Extract the (X, Y) coordinate from the center of the cell holding the provided text.  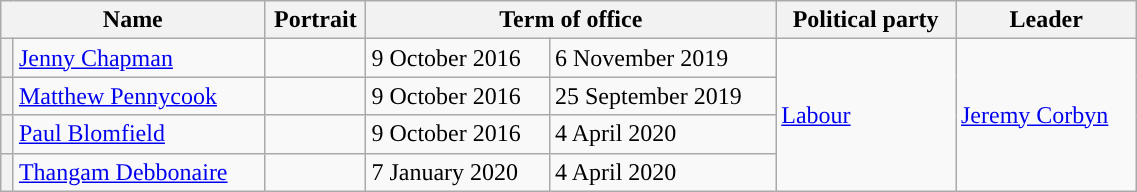
Paul Blomfield (138, 134)
Jenny Chapman (138, 58)
7 January 2020 (458, 172)
Matthew Pennycook (138, 96)
Thangam Debbonaire (138, 172)
Political party (866, 20)
Name (133, 20)
Jeremy Corbyn (1046, 115)
Term of office (571, 20)
25 September 2019 (662, 96)
Labour (866, 115)
Portrait (316, 20)
6 November 2019 (662, 58)
Leader (1046, 20)
